Capture the cell that displays the provided text and extract its [X, Y] central coordinate. 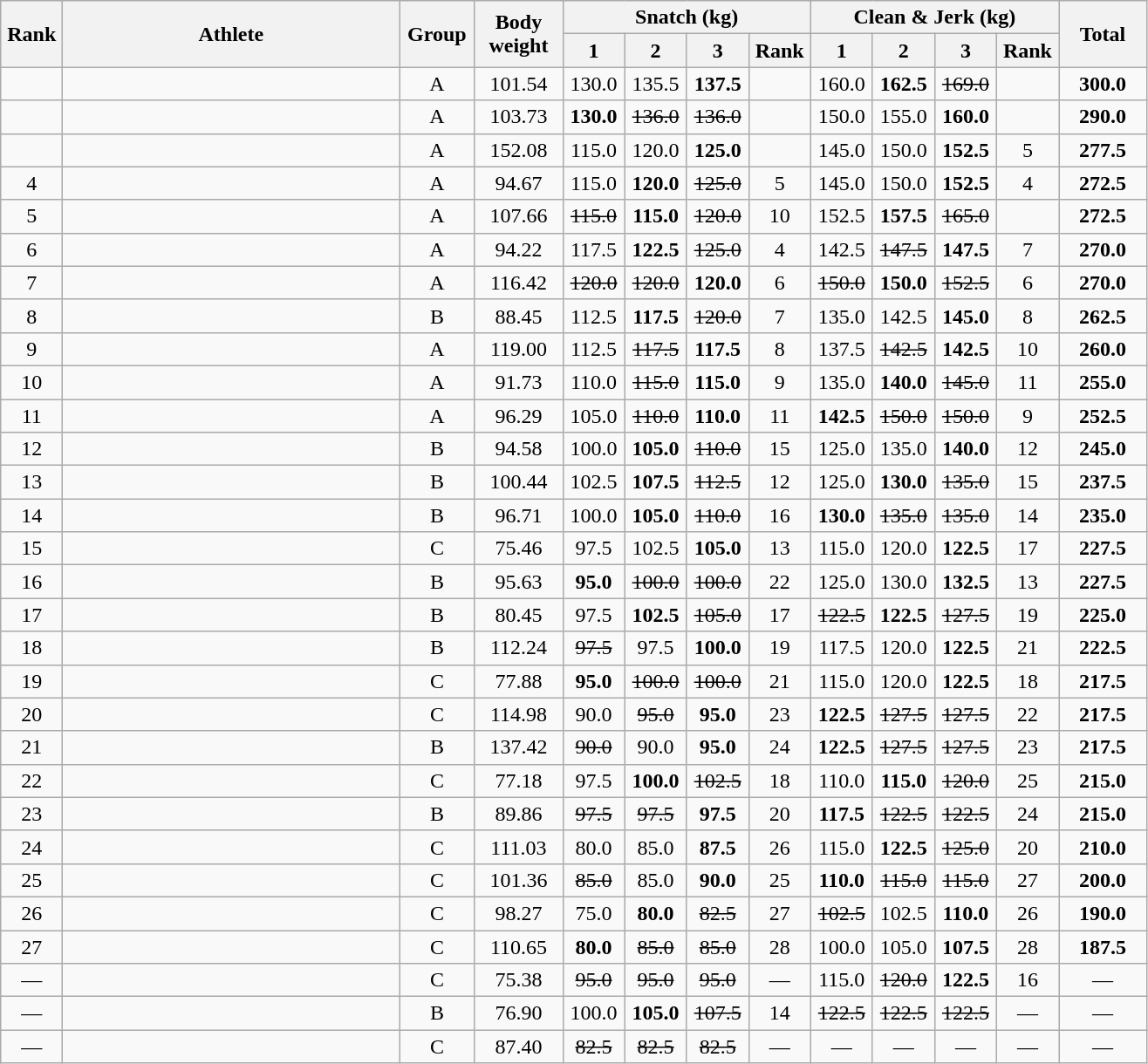
88.45 [518, 316]
94.58 [518, 449]
80.45 [518, 615]
100.44 [518, 482]
75.0 [593, 913]
114.98 [518, 714]
252.5 [1103, 416]
110.65 [518, 946]
155.0 [904, 117]
262.5 [1103, 316]
77.88 [518, 681]
87.40 [518, 1047]
75.38 [518, 980]
111.03 [518, 847]
98.27 [518, 913]
132.5 [965, 582]
96.29 [518, 416]
116.42 [518, 283]
89.86 [518, 814]
Athlete [231, 34]
94.67 [518, 183]
162.5 [904, 84]
77.18 [518, 781]
94.22 [518, 249]
Snatch (kg) [687, 17]
87.5 [717, 847]
95.63 [518, 582]
107.66 [518, 216]
222.5 [1103, 648]
91.73 [518, 382]
190.0 [1103, 913]
135.5 [656, 84]
137.42 [518, 747]
210.0 [1103, 847]
Total [1103, 34]
187.5 [1103, 946]
245.0 [1103, 449]
101.36 [518, 880]
300.0 [1103, 84]
119.00 [518, 349]
225.0 [1103, 615]
237.5 [1103, 482]
169.0 [965, 84]
96.71 [518, 515]
255.0 [1103, 382]
76.90 [518, 1013]
157.5 [904, 216]
200.0 [1103, 880]
112.24 [518, 648]
Clean & Jerk (kg) [934, 17]
75.46 [518, 549]
101.54 [518, 84]
235.0 [1103, 515]
152.08 [518, 150]
Body weight [518, 34]
277.5 [1103, 150]
290.0 [1103, 117]
260.0 [1103, 349]
165.0 [965, 216]
Group [437, 34]
103.73 [518, 117]
